Return (x, y) of the center of cell containing provided text 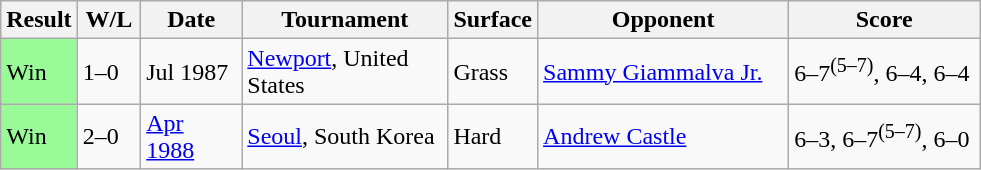
Jul 1987 (192, 72)
Opponent (664, 20)
Hard (493, 136)
Newport, United States (345, 72)
Surface (493, 20)
Sammy Giammalva Jr. (664, 72)
2–0 (109, 136)
6–7(5–7), 6–4, 6–4 (884, 72)
Result (39, 20)
1–0 (109, 72)
Date (192, 20)
Grass (493, 72)
Seoul, South Korea (345, 136)
Apr 1988 (192, 136)
Tournament (345, 20)
W/L (109, 20)
Andrew Castle (664, 136)
Score (884, 20)
6–3, 6–7(5–7), 6–0 (884, 136)
